Scan for the cell matching the given text and deliver its (x, y) coordinate at center. 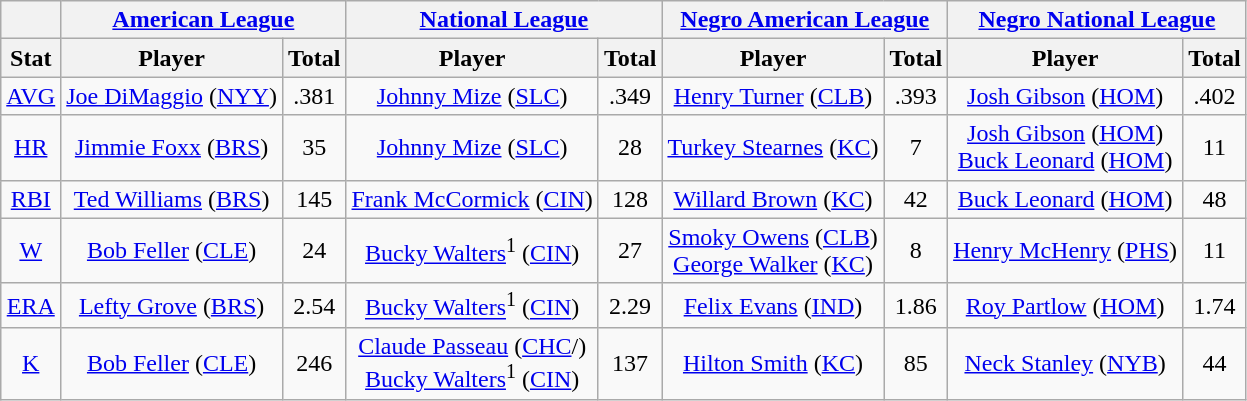
Ted Williams (BRS) (172, 199)
Henry Turner (CLB) (773, 96)
48 (1215, 199)
7 (916, 148)
28 (630, 148)
2.29 (630, 306)
24 (314, 250)
.349 (630, 96)
ERA (31, 306)
W (31, 250)
1.74 (1215, 306)
8 (916, 250)
Henry McHenry (PHS) (1066, 250)
Roy Partlow (HOM) (1066, 306)
Willard Brown (KC) (773, 199)
Claude Passeau (CHC/)Bucky Walters1 (CIN) (472, 364)
K (31, 364)
Josh Gibson (HOM) (1066, 96)
.393 (916, 96)
Buck Leonard (HOM) (1066, 199)
National League (504, 20)
Jimmie Foxx (BRS) (172, 148)
Smoky Owens (CLB)George Walker (KC) (773, 250)
2.54 (314, 306)
Lefty Grove (BRS) (172, 306)
85 (916, 364)
Hilton Smith (KC) (773, 364)
Stat (31, 58)
RBI (31, 199)
35 (314, 148)
1.86 (916, 306)
44 (1215, 364)
Turkey Stearnes (KC) (773, 148)
128 (630, 199)
Frank McCormick (CIN) (472, 199)
Felix Evans (IND) (773, 306)
Josh Gibson (HOM)Buck Leonard (HOM) (1066, 148)
American League (204, 20)
27 (630, 250)
Negro National League (1098, 20)
Joe DiMaggio (NYY) (172, 96)
.381 (314, 96)
145 (314, 199)
Negro American League (805, 20)
HR (31, 148)
Neck Stanley (NYB) (1066, 364)
AVG (31, 96)
137 (630, 364)
246 (314, 364)
42 (916, 199)
.402 (1215, 96)
